Identify which cell holds the provided text, then report its [x, y] central coordinate. 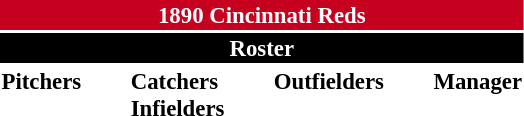
Roster [262, 48]
1890 Cincinnati Reds [262, 15]
